Capture the cell that displays the provided text and extract its (x, y) central coordinate. 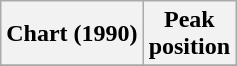
Peakposition (189, 34)
Chart (1990) (72, 34)
